Determine the (X, Y) coordinate at the center of the cell enclosing the given text.  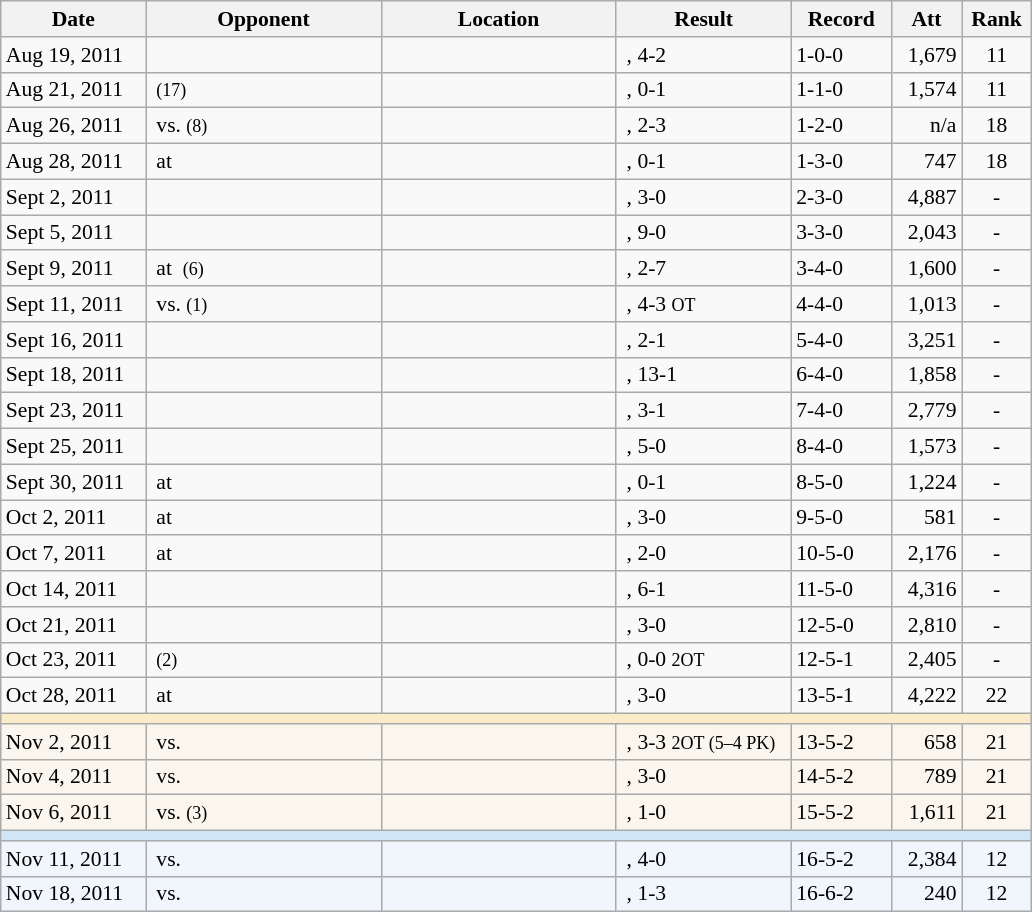
1,611 (926, 813)
Nov 6, 2011 (74, 813)
Nov 18, 2011 (74, 894)
2,384 (926, 859)
Opponent (264, 19)
Date (74, 19)
13-5-1 (841, 696)
1-1-0 (841, 90)
n/a (926, 126)
12-5-0 (841, 625)
Aug 26, 2011 (74, 126)
Aug 19, 2011 (74, 55)
5-4-0 (841, 340)
Sept 9, 2011 (74, 269)
1,858 (926, 375)
, 4-2 (704, 55)
4,316 (926, 589)
Oct 21, 2011 (74, 625)
3-4-0 (841, 269)
Aug 28, 2011 (74, 162)
Result (704, 19)
14-5-2 (841, 777)
Nov 4, 2011 (74, 777)
Record (841, 19)
, 2-7 (704, 269)
, 5-0 (704, 447)
Rank (997, 19)
2,810 (926, 625)
, 0-0 2OT (704, 660)
789 (926, 777)
8-5-0 (841, 482)
Sept 23, 2011 (74, 411)
at (6) (264, 269)
4,222 (926, 696)
22 (997, 696)
11-5-0 (841, 589)
8-4-0 (841, 447)
581 (926, 518)
(17) (264, 90)
, 2-3 (704, 126)
1-2-0 (841, 126)
Sept 16, 2011 (74, 340)
Sept 5, 2011 (74, 233)
1-3-0 (841, 162)
, 4-3 OT (704, 304)
15-5-2 (841, 813)
, 3-3 2OT (5–4 PK) (704, 742)
2-3-0 (841, 197)
, 2-1 (704, 340)
1,573 (926, 447)
2,779 (926, 411)
Oct 28, 2011 (74, 696)
vs. (3) (264, 813)
Sept 2, 2011 (74, 197)
1,574 (926, 90)
10-5-0 (841, 554)
Oct 7, 2011 (74, 554)
, 6-1 (704, 589)
747 (926, 162)
4,887 (926, 197)
, 2-0 (704, 554)
16-6-2 (841, 894)
2,176 (926, 554)
4-4-0 (841, 304)
vs. (8) (264, 126)
240 (926, 894)
2,043 (926, 233)
Oct 23, 2011 (74, 660)
658 (926, 742)
9-5-0 (841, 518)
3-3-0 (841, 233)
, 3-1 (704, 411)
7-4-0 (841, 411)
Location (498, 19)
Oct 14, 2011 (74, 589)
, 1-0 (704, 813)
Nov 11, 2011 (74, 859)
Sept 30, 2011 (74, 482)
Att (926, 19)
1,013 (926, 304)
13-5-2 (841, 742)
16-5-2 (841, 859)
, 9-0 (704, 233)
Sept 18, 2011 (74, 375)
Aug 21, 2011 (74, 90)
6-4-0 (841, 375)
Sept 11, 2011 (74, 304)
, 13-1 (704, 375)
1,679 (926, 55)
1-0-0 (841, 55)
vs. (1) (264, 304)
, 1-3 (704, 894)
3,251 (926, 340)
(2) (264, 660)
1,600 (926, 269)
2,405 (926, 660)
Sept 25, 2011 (74, 447)
, 4-0 (704, 859)
12-5-1 (841, 660)
Oct 2, 2011 (74, 518)
Nov 2, 2011 (74, 742)
1,224 (926, 482)
